Provide the (x, y) coordinate of the cell's center where the given text is located.  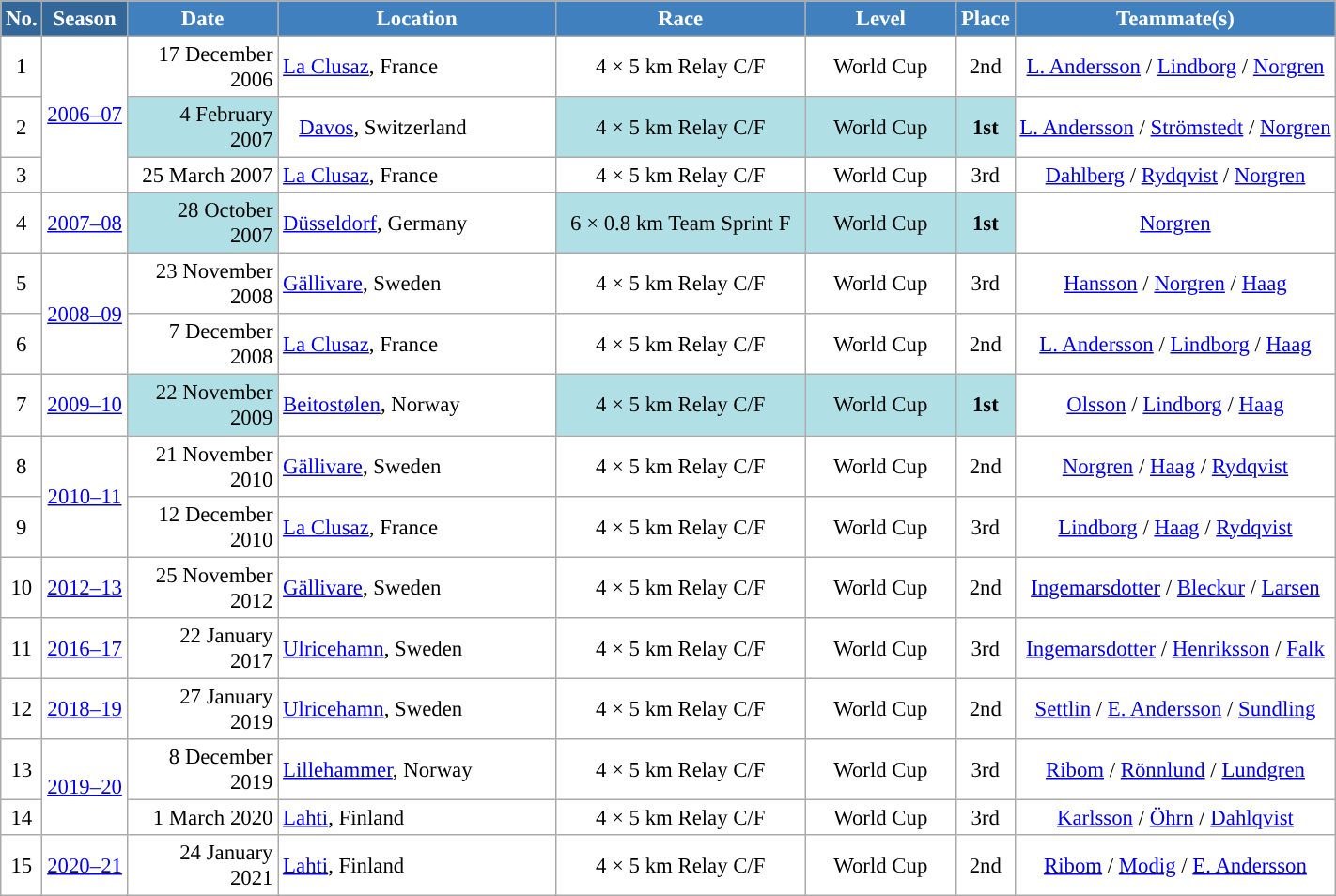
21 November 2010 (203, 466)
1 (22, 68)
7 (22, 406)
2007–08 (85, 224)
2020–21 (85, 866)
4 February 2007 (203, 128)
Ribom / Rönnlund / Lundgren (1175, 770)
2 (22, 128)
Dahlberg / Rydqvist / Norgren (1175, 176)
Location (417, 19)
3 (22, 176)
5 (22, 284)
12 (22, 708)
Ingemarsdotter / Henriksson / Falk (1175, 648)
2010–11 (85, 496)
17 December 2006 (203, 68)
Race (680, 19)
25 March 2007 (203, 176)
7 December 2008 (203, 344)
6 × 0.8 km Team Sprint F (680, 224)
Hansson / Norgren / Haag (1175, 284)
8 (22, 466)
Lindborg / Haag / Rydqvist (1175, 526)
1 March 2020 (203, 817)
Ingemarsdotter / Bleckur / Larsen (1175, 588)
22 January 2017 (203, 648)
4 (22, 224)
Olsson / Lindborg / Haag (1175, 406)
Place (986, 19)
Teammate(s) (1175, 19)
27 January 2019 (203, 708)
Davos, Switzerland (417, 128)
12 December 2010 (203, 526)
28 October 2007 (203, 224)
L. Andersson / Lindborg / Norgren (1175, 68)
8 December 2019 (203, 770)
2016–17 (85, 648)
Beitostølen, Norway (417, 406)
2018–19 (85, 708)
Düsseldorf, Germany (417, 224)
2012–13 (85, 588)
23 November 2008 (203, 284)
14 (22, 817)
Lillehammer, Norway (417, 770)
9 (22, 526)
2008–09 (85, 314)
2006–07 (85, 115)
24 January 2021 (203, 866)
L. Andersson / Lindborg / Haag (1175, 344)
15 (22, 866)
10 (22, 588)
22 November 2009 (203, 406)
11 (22, 648)
2019–20 (85, 787)
Norgren / Haag / Rydqvist (1175, 466)
Season (85, 19)
25 November 2012 (203, 588)
6 (22, 344)
Ribom / Modig / E. Andersson (1175, 866)
Karlsson / Öhrn / Dahlqvist (1175, 817)
No. (22, 19)
2009–10 (85, 406)
Norgren (1175, 224)
Level (881, 19)
Settlin / E. Andersson / Sundling (1175, 708)
13 (22, 770)
Date (203, 19)
L. Andersson / Strömstedt / Norgren (1175, 128)
